Capture the cell that displays the provided text and extract its (X, Y) central coordinate. 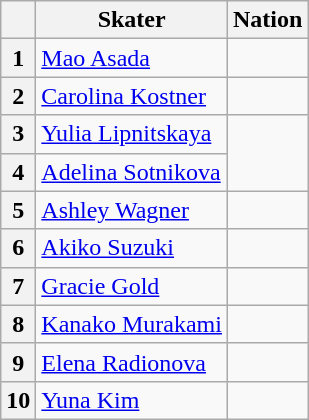
Skater (132, 20)
Nation (267, 20)
Yuna Kim (132, 400)
6 (18, 248)
Yulia Lipnitskaya (132, 134)
4 (18, 172)
9 (18, 362)
10 (18, 400)
Akiko Suzuki (132, 248)
1 (18, 58)
Adelina Sotnikova (132, 172)
Gracie Gold (132, 286)
7 (18, 286)
Mao Asada (132, 58)
3 (18, 134)
Elena Radionova (132, 362)
8 (18, 324)
5 (18, 210)
Kanako Murakami (132, 324)
Ashley Wagner (132, 210)
2 (18, 96)
Carolina Kostner (132, 96)
